Search for the cell housing the specified text and yield its (x, y) center coordinate. 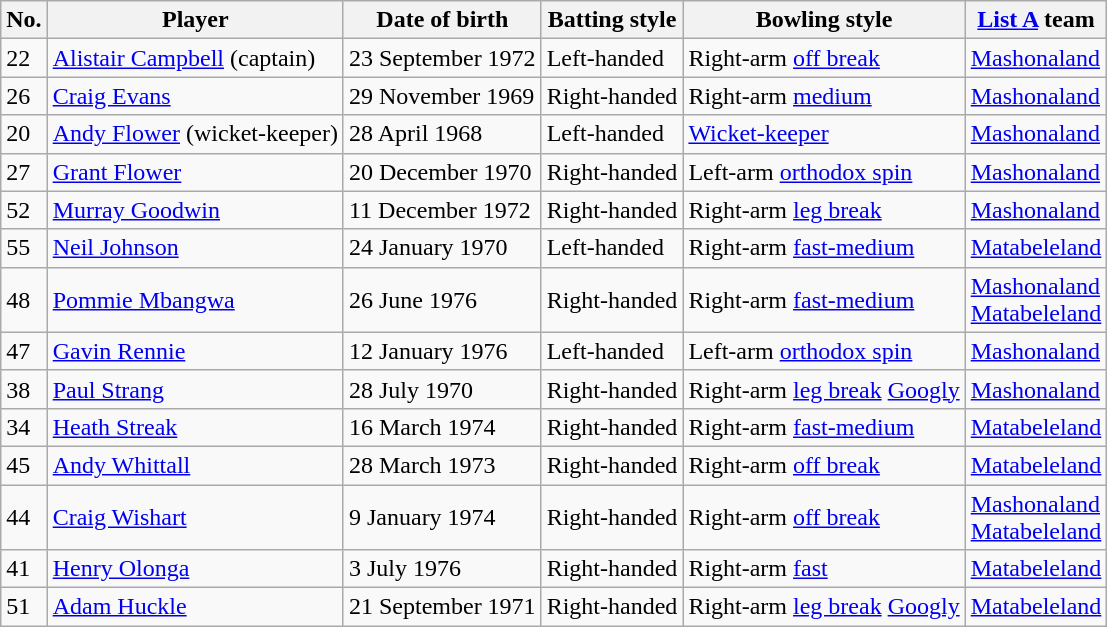
List A team (1036, 20)
28 March 1973 (442, 465)
9 January 1974 (442, 516)
Gavin Rennie (195, 351)
27 (24, 172)
Right-arm medium (824, 96)
Andy Flower (wicket-keeper) (195, 134)
Wicket-keeper (824, 134)
38 (24, 389)
Pommie Mbangwa (195, 300)
16 March 1974 (442, 427)
23 September 1972 (442, 58)
3 July 1976 (442, 569)
26 June 1976 (442, 300)
34 (24, 427)
Player (195, 20)
28 April 1968 (442, 134)
22 (24, 58)
55 (24, 248)
24 January 1970 (442, 248)
Craig Evans (195, 96)
No. (24, 20)
Neil Johnson (195, 248)
Henry Olonga (195, 569)
Craig Wishart (195, 516)
Adam Huckle (195, 607)
Right-arm leg break (824, 210)
47 (24, 351)
51 (24, 607)
28 July 1970 (442, 389)
20 (24, 134)
Right-arm fast (824, 569)
Murray Goodwin (195, 210)
20 December 1970 (442, 172)
Batting style (612, 20)
Andy Whittall (195, 465)
44 (24, 516)
52 (24, 210)
Date of birth (442, 20)
Bowling style (824, 20)
Paul Strang (195, 389)
Grant Flower (195, 172)
48 (24, 300)
12 January 1976 (442, 351)
11 December 1972 (442, 210)
29 November 1969 (442, 96)
41 (24, 569)
45 (24, 465)
21 September 1971 (442, 607)
Alistair Campbell (captain) (195, 58)
26 (24, 96)
Heath Streak (195, 427)
